Search for the cell housing the specified text and yield its [X, Y] center coordinate. 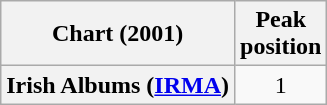
Irish Albums (IRMA) [118, 85]
1 [281, 85]
Chart (2001) [118, 34]
Peakposition [281, 34]
